Capture the cell that displays the provided text and extract its [x, y] central coordinate. 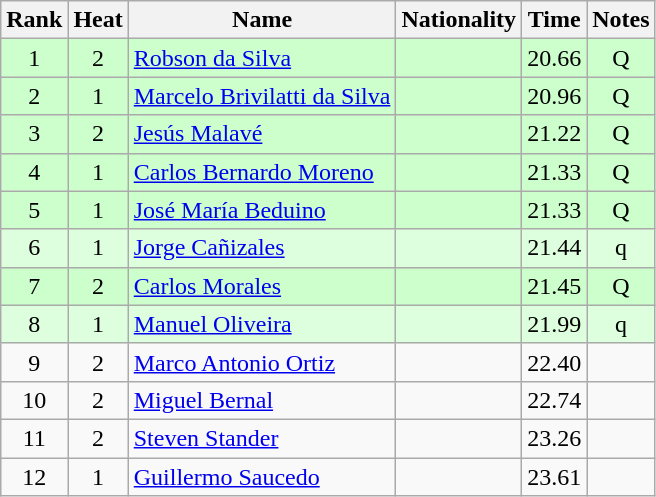
Jesús Malavé [262, 134]
21.99 [554, 324]
20.96 [554, 96]
22.40 [554, 362]
Carlos Bernardo Moreno [262, 172]
Heat [98, 20]
José María Beduino [262, 210]
Marcelo Brivilatti da Silva [262, 96]
Marco Antonio Ortiz [262, 362]
Jorge Cañizales [262, 248]
9 [34, 362]
Rank [34, 20]
Miguel Bernal [262, 400]
6 [34, 248]
Guillermo Saucedo [262, 477]
5 [34, 210]
Manuel Oliveira [262, 324]
Nationality [459, 20]
Robson da Silva [262, 58]
4 [34, 172]
8 [34, 324]
Name [262, 20]
11 [34, 438]
10 [34, 400]
Steven Stander [262, 438]
7 [34, 286]
21.22 [554, 134]
3 [34, 134]
21.44 [554, 248]
12 [34, 477]
23.26 [554, 438]
20.66 [554, 58]
Notes [621, 20]
23.61 [554, 477]
21.45 [554, 286]
22.74 [554, 400]
Carlos Morales [262, 286]
Time [554, 20]
